Return (X, Y) of the center of cell containing provided text 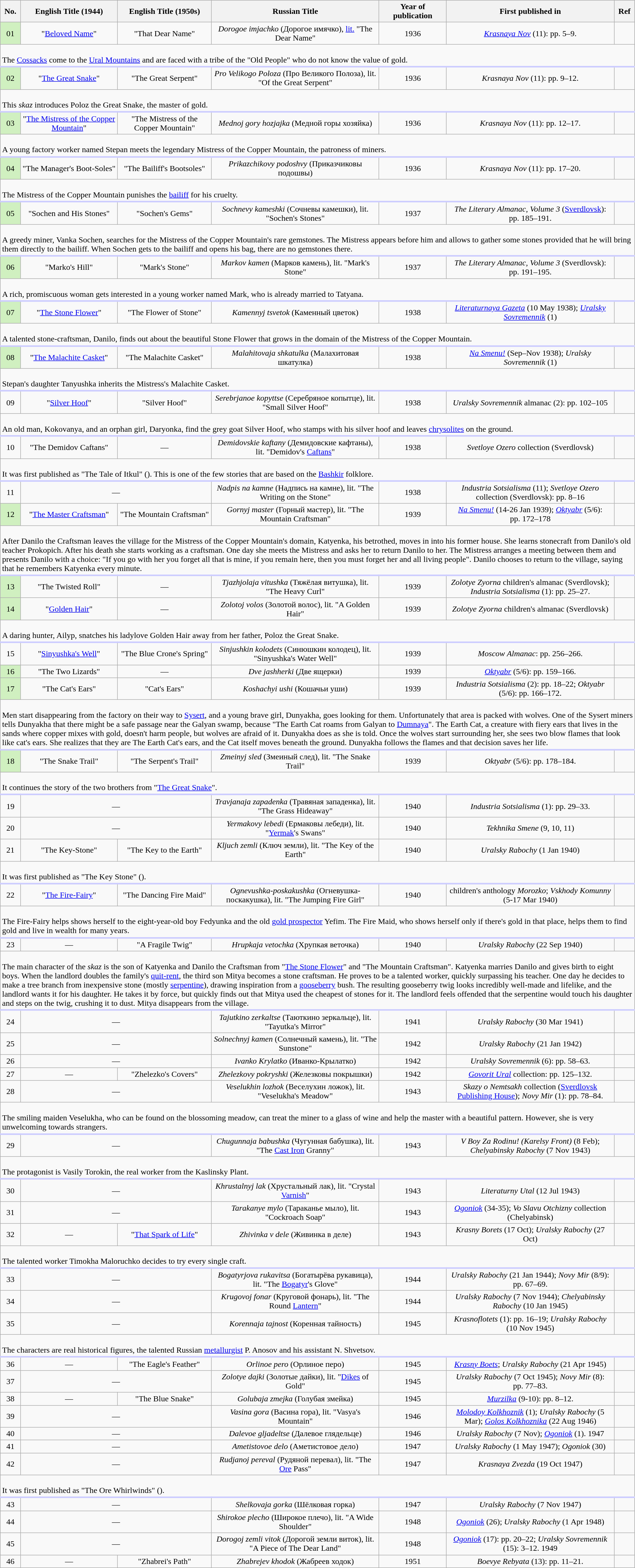
"Golden Hair" (69, 609)
10 (10, 447)
12 (10, 515)
Yermakovy lebedi (Ермаковы лебеди), lit. "Yermak's Swans" (295, 828)
Krasnaya Nov (11): pp. 12–17. (530, 123)
The talented worker Timokha Maloruchko decides to try every single craft. (318, 1257)
Tajutkino zerkaltse (Таюткино зеркальце), lit. "Tayutka's Mirror" (295, 1022)
Stepan's daughter Tanyushka inherits the Mistress's Malachite Casket. (318, 380)
Zolotoj volos (Золотой волос), lit. "A Golden Hair" (295, 609)
"The Cat's Ears" (69, 689)
42 (10, 1464)
24 (10, 1022)
Chugunnaja babushka (Чугунная бабушка), lit. "The Cast Iron Granny" (295, 1145)
05 (10, 213)
Zhivinka v dele (Живинка в деле) (295, 1235)
Uralsky Rabochy (22 Sep 1940) (530, 945)
16 (10, 671)
The Literary Almanac, Volume 3 (Sverdlovsk): pp. 191–195. (530, 267)
"The Eagle's Feather" (164, 1364)
Ogoniok (17): pp. 20–22; Uralsky Sovremennik (15): 3–12. 1949 (530, 1544)
37 (10, 1381)
13 (10, 587)
30 (10, 1190)
Koshachyi ushi (Кошачьи уши) (295, 689)
20 (10, 828)
28 (10, 1091)
"Mark's Stone" (164, 267)
Vasina gora (Васина гора), lit. "Vasya's Mountain" (295, 1416)
Korennaja tajnost (Коренная тайность) (295, 1323)
Serebrjanoe kopyttse (Серебряное копытце), lit. "Small Silver Hoof" (295, 402)
Khrustalnyj lak (Хрустальный лак), lit. "Crystal Varnish" (295, 1190)
14 (10, 609)
It was first published as "The Tale of Itkul" (). This is one of the few stories that are based on the Bashkir folklore. (318, 470)
Literaturnaya Gazeta (10 May 1938); Uralsky Sovremennik (1) (530, 312)
"The Master Craftsman" (69, 515)
21 (10, 850)
Krasnaya Nov (11): pp. 5–9. (530, 33)
No. (10, 11)
44 (10, 1522)
Uralsky Rabochy (21 Jan 1942) (530, 1043)
A young factory worker named Stepan meets the legendary Mistress of the Copper Mountain, the patroness of miners. (318, 145)
Krasnaya Nov (11): pp. 17–20. (530, 168)
35 (10, 1323)
The characters are real historical figures, the talented Russian metallurgist P. Anosov and his assistant N. Shvetsov. (318, 1346)
The Literary Almanac, Volume 3 (Sverdlovsk): pp. 185–191. (530, 213)
"Sochen's Gems" (164, 213)
33 (10, 1279)
29 (10, 1145)
45 (10, 1544)
A daring hunter, Ailyp, snatches his ladylove Golden Hair away from her father, Poloz the Great Snake. (318, 631)
First published in (530, 11)
19 (10, 806)
Dorogoe imjachko (Дорогое имячко), lit. "The Dear Name" (295, 33)
"Sinyushka's Well" (69, 654)
"The Blue Crone's Spring" (164, 654)
Dalevoe gljadeltse (Далевое глядельце) (295, 1434)
Molodoy Kolkhoznik (1); Uralsky Rabochy (5 Mar); Golos Kolkhoznika (22 Aug 1946) (530, 1416)
children's anthology Morozko; Vskhody Komunny (5-17 Mar 1940) (530, 895)
English Title (1950s) (164, 11)
Markov kamen (Марков камень), lit. "Mark's Stone" (295, 267)
Zolotye dajki (Золотые дайки), lit. "Dikes of Gold" (295, 1381)
"The Snake Trail" (69, 761)
18 (10, 761)
01 (10, 33)
Ivanko Krylatko (Иванко-Крылатко) (295, 1061)
"That Dear Name" (164, 33)
07 (10, 312)
31 (10, 1212)
The Mistress of the Copper Mountain punishes the bailiff for his cruelty. (318, 191)
Uralsky Rabochy (30 Mar 1941) (530, 1022)
"The Key-Stone" (69, 850)
Svetloye Ozero collection (Sverdlovsk) (530, 447)
"Beloved Name" (69, 33)
Kamennyj tsvetok (Каменный цветок) (295, 312)
Solnechnyj kamen (Солнечный камень), lit. "The Sunstone" (295, 1043)
Krasnoflotets (1): pp. 16–19; Uralsky Rabochy (10 Nov 1945) (530, 1323)
"The Stone Flower" (69, 312)
36 (10, 1364)
Moscow Almanac: pp. 256–266. (530, 654)
"The Two Lizards" (69, 671)
Govorit Ural collection: pp. 125–132. (530, 1074)
43 (10, 1504)
26 (10, 1061)
Zmeinyj sled (Змеиный след), lit. "The Snake Trail" (295, 761)
11 (10, 492)
Krasny Borets (17 Oct); Uralsky Rabochy (27 Oct) (530, 1235)
38 (10, 1399)
Boevye Rebyata (13): pp. 11–21. (530, 1561)
Ametistovoe delo (Аметистовое дело) (295, 1447)
It continues the story of the two brothers from "The Great Snake". (318, 784)
40 (10, 1434)
Travjanaja zapadenka (Травяная западенка), lit. "The Grass Hideaway" (295, 806)
"The Great Serpent" (164, 78)
Malahitovaja shkatulka (Малахитовая шкатулка) (295, 357)
Mednoj gory hozjajka (Медной горы хозяйка) (295, 123)
Sinjushkin kolodets (Синюшкин колодец), lit. "Sinyushka's Water Well" (295, 654)
"The Key to the Earth" (164, 850)
Shirokoe plecho (Широкое плечо), lit. "A Wide Shoulder" (295, 1522)
Murzilka (9-10): pp. 8–12. (530, 1399)
41 (10, 1447)
Uralsky Sovremennik (6): pp. 58–63. (530, 1061)
Na Smenu! (Sep–Nov 1938); Uralsky Sovremennik (1) (530, 357)
Uralsky Sovremennik almanac (2): pp. 102–105 (530, 402)
Industria Sotsialisma (1): pp. 29–33. (530, 806)
27 (10, 1074)
Krasny Boets; Uralsky Rabochy (21 Apr 1945) (530, 1364)
Oktyabr (5/6): pp. 159–166. (530, 671)
Tarakanye mylo (Тараканье мыло), lit. "Cockroach Soap" (295, 1212)
Gornyj master (Горный мастер), lit. "The Mountain Craftsman" (295, 515)
1941 (413, 1022)
Ogoniok (26); Uralsky Rabochy (1 Apr 1948) (530, 1522)
1951 (413, 1561)
"The Fire-Fairy" (69, 895)
"The Manager's Boot-Soles" (69, 168)
08 (10, 357)
"That Spark of Life" (164, 1235)
V Boy Za Rodinu! (Karelsy Front) (8 Feb); Chelyabinsky Rabochy (7 Nov 1943) (530, 1145)
Skazy o Nemtsakh collection (Sverdlovsk Publishing House); Novy Mir (1): pp. 78–84. (530, 1091)
"The Bailiff's Bootsoles" (164, 168)
17 (10, 689)
22 (10, 895)
Demidovskie kaftany (Демидовские кафтаны), lit. "Demidov's Caftans" (295, 447)
"The Dancing Fire Maid" (164, 895)
English Title (1944) (69, 11)
Kljuch zemli (Ключ земли), lit. "The Key of the Earth" (295, 850)
39 (10, 1416)
"A Fragile Twig" (164, 945)
Ref (625, 11)
Tekhnika Smene (9, 10, 11) (530, 828)
Na Smenu! (14-26 Jan 1939); Oktyabr (5/6): pp. 172–178 (530, 515)
Bogatyrjova rukavitsa (Богатырёва рукавица), lit. "The Bogatyr's Glove" (295, 1279)
This skaz introduces Poloz the Great Snake, the master of gold. (318, 101)
Rudjanoj pereval (Рудяной перевал), lit. "The Ore Pass" (295, 1464)
Ognevushka-poskakushka (Огневушка-поскакушка), lit. "The Jumping Fire Girl" (295, 895)
Zhelezkovy pokryshki (Железковы покрышки) (295, 1074)
Zolotye Zyorna children's almanac (Sverdlovsk) (530, 609)
Dve jashherki (Две ящерки) (295, 671)
Industria Sotsialisma (11); Svetloye Ozero collection (Sverdlovsk): pp. 8–16 (530, 492)
46 (10, 1561)
Uralsky Rabochy (1 Jan 1940) (530, 850)
Krasnaya Nov (11): pp. 9–12. (530, 78)
A talented stone-craftsman, Danilo, finds out about the beautiful Stone Flower that grows in the domain of the Mistress of the Copper Mountain. (318, 335)
"The Demidov Caftans" (69, 447)
Prikazchikovy podoshvy (Приказчиковы подошвы) (295, 168)
Oktyabr (5/6): pp. 178–184. (530, 761)
Tjazhjolaja vitushka (Тяжёлая витушка), lit. "The Heavy Сurl" (295, 587)
Pro Velikogo Poloza (Про Великого Полоза), lit. "Of the Great Serpent" (295, 78)
04 (10, 168)
Russian Title (295, 11)
Zolotye Zyorna children's almanac (Sverdlovsk); Industria Sotsialisma (1): pp. 25–27. (530, 587)
"Marko's Hill" (69, 267)
Ogoniok (34-35); Vo Slavu Otchizny collection (Chelyabinsk) (530, 1212)
"Sochen and His Stones" (69, 213)
Orlinoe pero (Орлиное перо) (295, 1364)
"The Mountain Craftsman" (164, 515)
It was first published as "The Ore Whirlwinds" (). (318, 1486)
Industria Sotsialisma (2): pp. 18–22; Oktyabr (5/6): pp. 166–172. (530, 689)
Shelkovaja gorka (Шёлковая горка) (295, 1504)
Zhabrejev khodok (Жабреев ходок) (295, 1561)
Dorogoj zemli vitok (Дорогой земли виток), lit. "A Piece of The Dear Land" (295, 1544)
Hrupkaja vetochka (Хрупкая веточка) (295, 945)
06 (10, 267)
Literaturny Utal (12 Jul 1943) (530, 1190)
Uralsky Rabochy (21 Jan 1944); Novy Mir (8/9): pp. 67–69. (530, 1279)
The Cossacks come to the Ural Mountains and are faced with a tribe of the "Old People" who do not know the value of gold. (318, 55)
Year of publication (413, 11)
Uralsky Rabochy (7 Nov 1944); Chelyabinsky Rabochy (10 Jan 1945) (530, 1302)
23 (10, 945)
Uralsky Rabochy (7 Oct 1945); Novy Mir (8): pp. 77–83. (530, 1381)
"The Twisted Roll" (69, 587)
Nadpis na kamne (Надпись на камне), lit. "The Writing on the Stone" (295, 492)
Krugovoj fonar (Круговой фонарь), lit. "The Round Lantern" (295, 1302)
"The Serpent's Trail" (164, 761)
Uralsky Rabochy (1 May 1947); Ogoniok (30) (530, 1447)
It was first published as "The Key Stone" (). (318, 872)
"The Great Snake" (69, 78)
Krasnaya Zvezda (19 Oct 1947) (530, 1464)
"The Blue Snake" (164, 1399)
"Cat's Ears" (164, 689)
09 (10, 402)
15 (10, 654)
Veselukhin lozhok (Веселухин ложок), lit. "Veselukha's Meadow" (295, 1091)
25 (10, 1043)
"Zhelezko's Covers" (164, 1074)
The protagonist is Vasily Torokin, the real worker from the Kaslinsky Plant. (318, 1168)
03 (10, 123)
34 (10, 1302)
"The Flower of Stone" (164, 312)
02 (10, 78)
32 (10, 1235)
Uralsky Rabochy (7 Nov 1947) (530, 1504)
A rich, promiscuous woman gets interested in a young worker named Mark, who is already married to Tatyana. (318, 290)
Sochnevy kameshki (Сочневы камешки), lit. "Sochen's Stones" (295, 213)
Golubaja zmejka (Голубая змейка) (295, 1399)
Uralsky Rabochy (7 Nov); Ogoniok (1). 1947 (530, 1434)
"Zhabrei's Path" (164, 1561)
